Detect which cell encompasses the target text, then output its [X, Y] center coordinate. 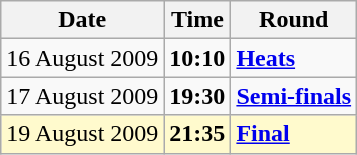
Heats [294, 58]
Round [294, 20]
10:10 [198, 58]
19 August 2009 [82, 134]
Time [198, 20]
21:35 [198, 134]
Date [82, 20]
17 August 2009 [82, 96]
19:30 [198, 96]
Final [294, 134]
Semi-finals [294, 96]
16 August 2009 [82, 58]
